Detect which cell encompasses the target text, then output its (x, y) center coordinate. 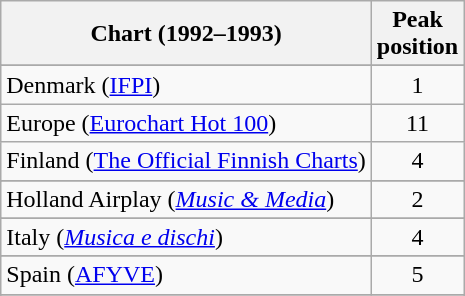
Chart (1992–1993) (186, 34)
11 (417, 123)
Denmark (IFPI) (186, 85)
Finland (The Official Finnish Charts) (186, 161)
1 (417, 85)
Holland Airplay (Music & Media) (186, 199)
Europe (Eurochart Hot 100) (186, 123)
Spain (AFYVE) (186, 275)
Italy (Musica e dischi) (186, 237)
Peakposition (417, 34)
5 (417, 275)
2 (417, 199)
